Return [X, Y] of the center of cell containing provided text 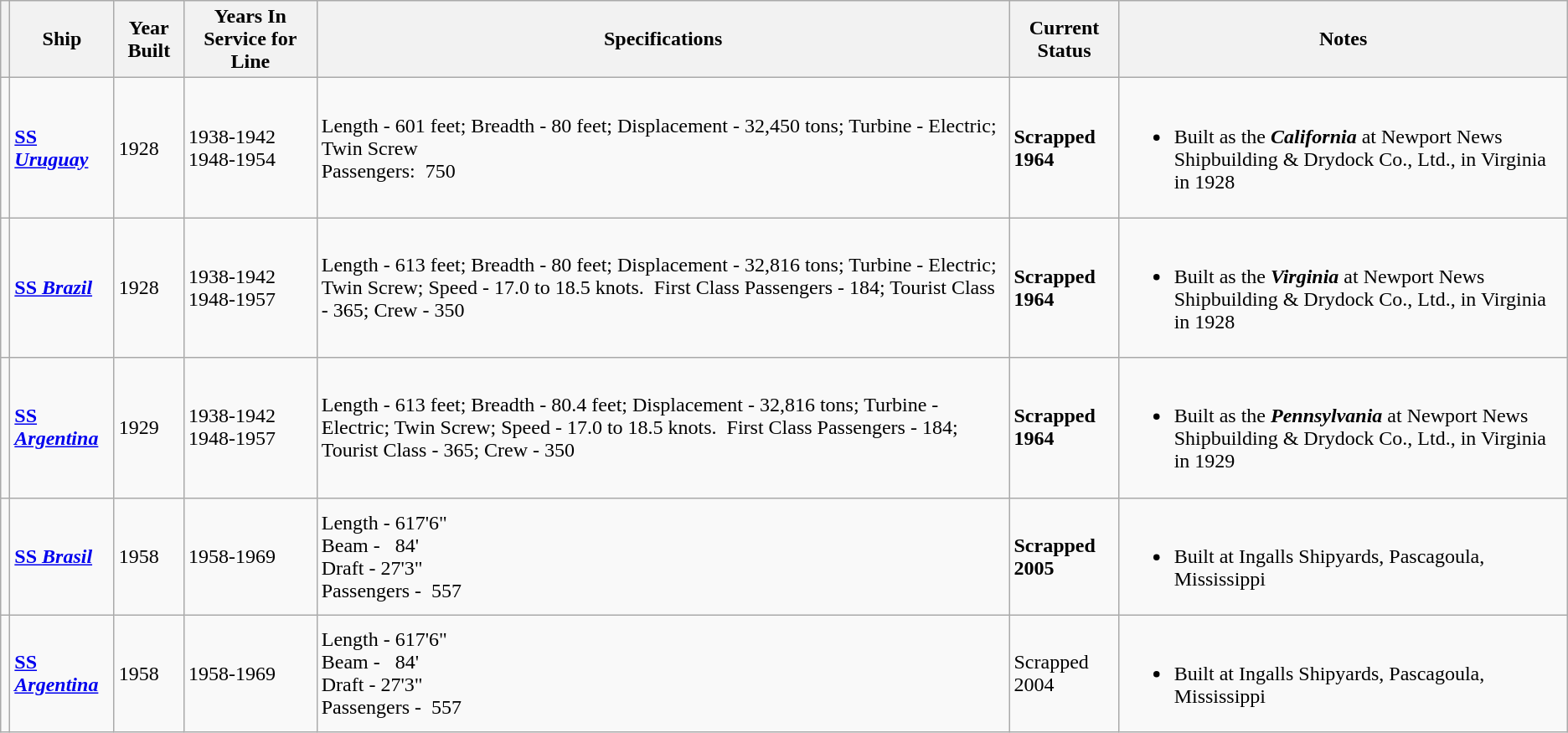
SS Brasil [62, 556]
Built as the California at Newport News Shipbuilding & Drydock Co., Ltd., in Virginia in 1928 [1344, 147]
Ship [62, 39]
Notes [1344, 39]
Built as the Virginia at Newport News Shipbuilding & Drydock Co., Ltd., in Virginia in 1928 [1344, 288]
Current Status [1064, 39]
Years In Service for Line [250, 39]
SS Brazil [62, 288]
SS Uruguay [62, 147]
Year Built [149, 39]
1938-19421948-1954 [250, 147]
1929 [149, 427]
Length - 601 feet; Breadth - 80 feet; Displacement - 32,450 tons; Turbine - Electric; Twin ScrewPassengers: 750 [663, 147]
Scrapped 2005 [1064, 556]
Scrapped 2004 [1064, 674]
Built as the Pennsylvania at Newport News Shipbuilding & Drydock Co., Ltd., in Virginia in 1929 [1344, 427]
Specifications [663, 39]
